For the text-containing cell, return its midpoint in [X, Y] coordinate format. 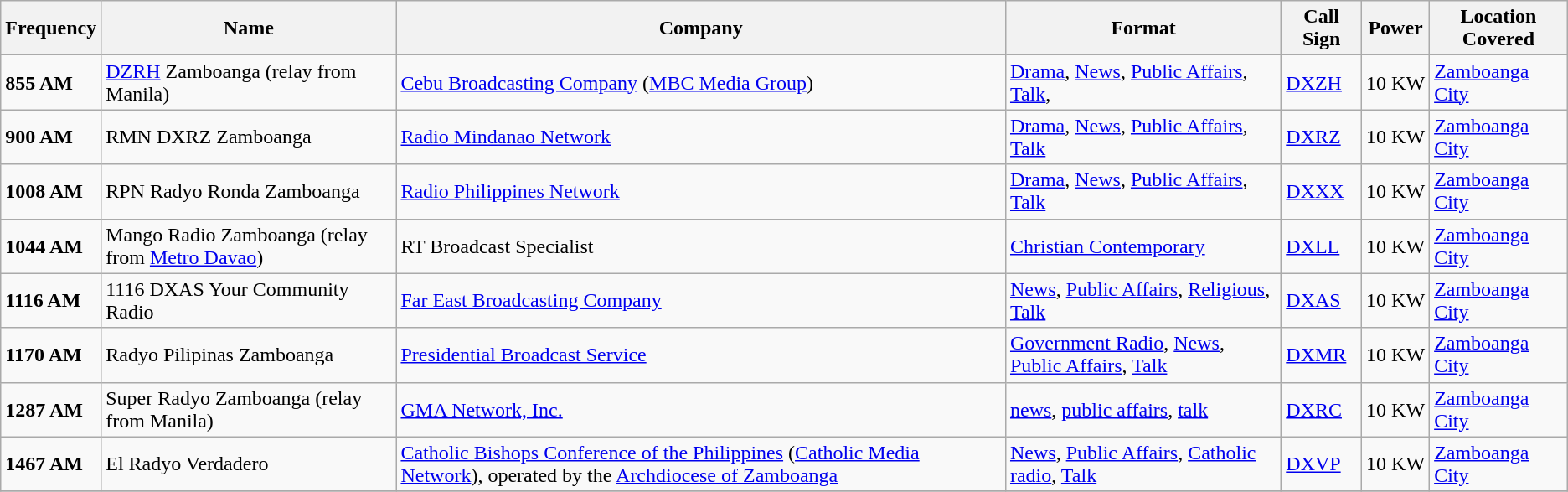
DXXX [1322, 191]
Cebu Broadcasting Company (MBC Media Group) [701, 82]
Mango Radio Zamboanga (relay from Metro Davao) [249, 246]
Power [1395, 28]
Format [1142, 28]
DXMR [1322, 355]
Company [701, 28]
News, Public Affairs, Religious, Talk [1142, 300]
Government Radio, News, Public Affairs, Talk [1142, 355]
DXZH [1322, 82]
Catholic Bishops Conference of the Philippines (Catholic Media Network), operated by the Archdiocese of Zamboanga [701, 464]
Frequency [51, 28]
El Radyo Verdadero [249, 464]
DXRZ [1322, 137]
RPN Radyo Ronda Zamboanga [249, 191]
1044 AM [51, 246]
DXVP [1322, 464]
DXAS [1322, 300]
855 AM [51, 82]
Call Sign [1322, 28]
Christian Contemporary [1142, 246]
RT Broadcast Specialist [701, 246]
1008 AM [51, 191]
Radyo Pilipinas Zamboanga [249, 355]
Drama, News, Public Affairs, Talk, [1142, 82]
DZRH Zamboanga (relay from Manila) [249, 82]
1287 AM [51, 409]
News, Public Affairs, Catholic radio, Talk [1142, 464]
1116 DXAS Your Community Radio [249, 300]
1170 AM [51, 355]
900 AM [51, 137]
1116 AM [51, 300]
Location Covered [1499, 28]
1467 AM [51, 464]
DXRC [1322, 409]
Radio Philippines Network [701, 191]
Name [249, 28]
Radio Mindanao Network [701, 137]
news, public affairs, talk [1142, 409]
Presidential Broadcast Service [701, 355]
DXLL [1322, 246]
Far East Broadcasting Company [701, 300]
RMN DXRZ Zamboanga [249, 137]
GMA Network, Inc. [701, 409]
Super Radyo Zamboanga (relay from Manila) [249, 409]
